Return (x, y) of the center of cell containing provided text 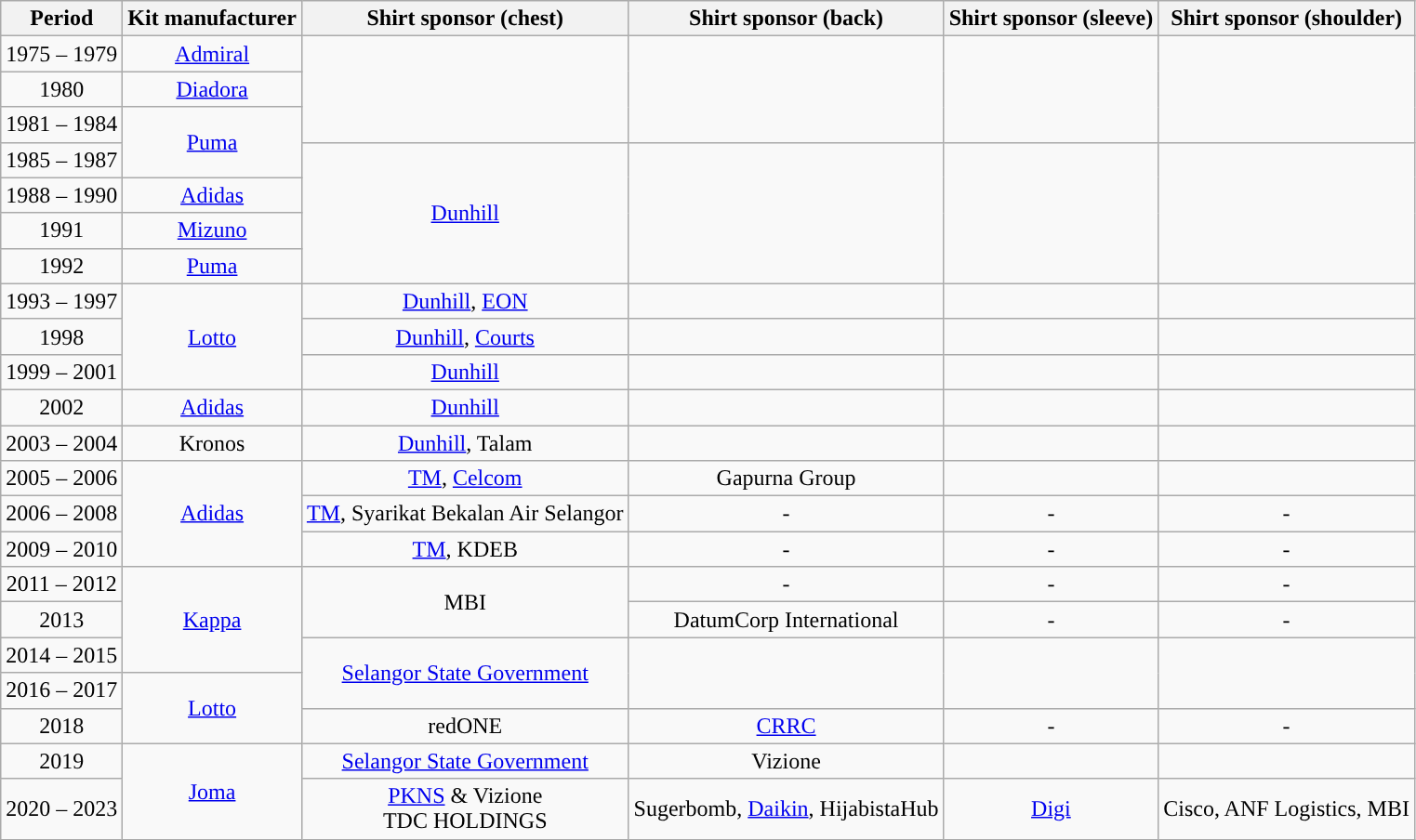
DatumCorp International (787, 620)
1985 – 1987 (61, 160)
Shirt sponsor (shoulder) (1287, 19)
2018 (61, 726)
2006 – 2008 (61, 514)
Joma (212, 792)
Digi (1051, 808)
2009 – 2010 (61, 549)
1992 (61, 266)
Dunhill, Courts (465, 336)
TM, Syarikat Bekalan Air Selangor (465, 514)
1988 – 1990 (61, 195)
2011 – 2012 (61, 584)
1980 (61, 89)
1981 – 1984 (61, 125)
Diadora (212, 89)
Shirt sponsor (back) (787, 19)
Period (61, 19)
Admiral (212, 54)
Dunhill, Talam (465, 443)
Shirt sponsor (chest) (465, 19)
Dunhill, EON (465, 301)
1975 – 1979 (61, 54)
Sugerbomb, Daikin, HijabistaHub (787, 808)
Kappa (212, 620)
2005 – 2006 (61, 479)
PKNS & VizioneTDC HOLDINGS (465, 808)
2013 (61, 620)
2003 – 2004 (61, 443)
2020 – 2023 (61, 808)
Mizuno (212, 230)
Cisco, ANF Logistics, MBI (1287, 808)
Kit manufacturer (212, 19)
TM, Celcom (465, 479)
Kronos (212, 443)
CRRC (787, 726)
1999 – 2001 (61, 372)
2002 (61, 407)
redONE (465, 726)
Gapurna Group (787, 479)
1993 – 1997 (61, 301)
MBI (465, 602)
TM, KDEB (465, 549)
2019 (61, 761)
Shirt sponsor (sleeve) (1051, 19)
1991 (61, 230)
1998 (61, 336)
2016 – 2017 (61, 690)
Vizione (787, 761)
2014 – 2015 (61, 655)
